Determine the (X, Y) coordinate at the center of the cell enclosing the given text.  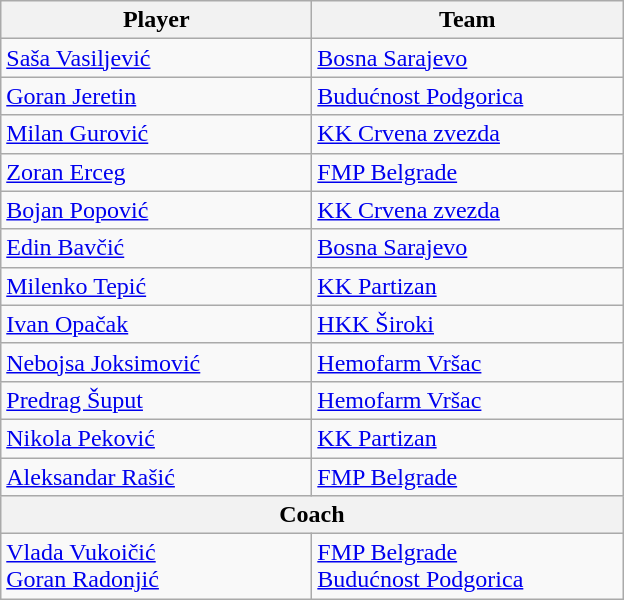
HKK Široki (468, 324)
Milan Gurović (156, 134)
Zoran Erceg (156, 172)
Goran Jeretin (156, 96)
Team (468, 20)
FMP Belgrade Budućnost Podgorica (468, 566)
Nikola Peković (156, 438)
Milenko Tepić (156, 286)
Ivan Opačak (156, 324)
Player (156, 20)
Budućnost Podgorica (468, 96)
Saša Vasiljević (156, 58)
Aleksandar Rašić (156, 477)
Vlada Vukoičić Goran Radonjić (156, 566)
Nebojsa Joksimović (156, 362)
Coach (312, 515)
Predrag Šuput (156, 400)
Bojan Popović (156, 210)
Edin Bavčić (156, 248)
